Search for the cell housing the specified text and yield its [X, Y] center coordinate. 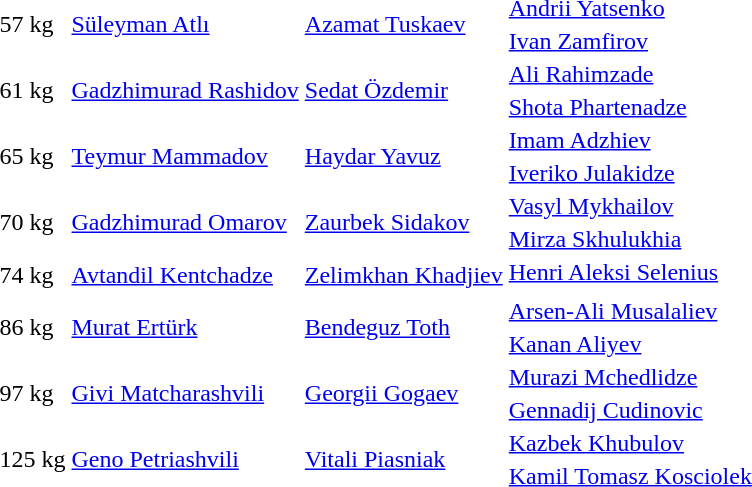
Teymur Mammadov [185, 156]
Murat Ertürk [185, 328]
Sedat Özdemir [404, 90]
Zelimkhan Khadjiev [404, 275]
Georgii Gogaev [404, 394]
Gadzhimurad Omarov [185, 222]
Zaurbek Sidakov [404, 222]
Givi Matcharashvili [185, 394]
Bendeguz Toth [404, 328]
Haydar Yavuz [404, 156]
Avtandil Kentchadze [185, 275]
Gadzhimurad Rashidov [185, 90]
